Capture the cell that displays the provided text and extract its [x, y] central coordinate. 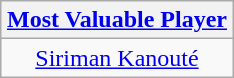
Siriman Kanouté [116, 58]
Most Valuable Player [116, 20]
